Output the (x, y) coordinate of the center of the cell containing the given text.  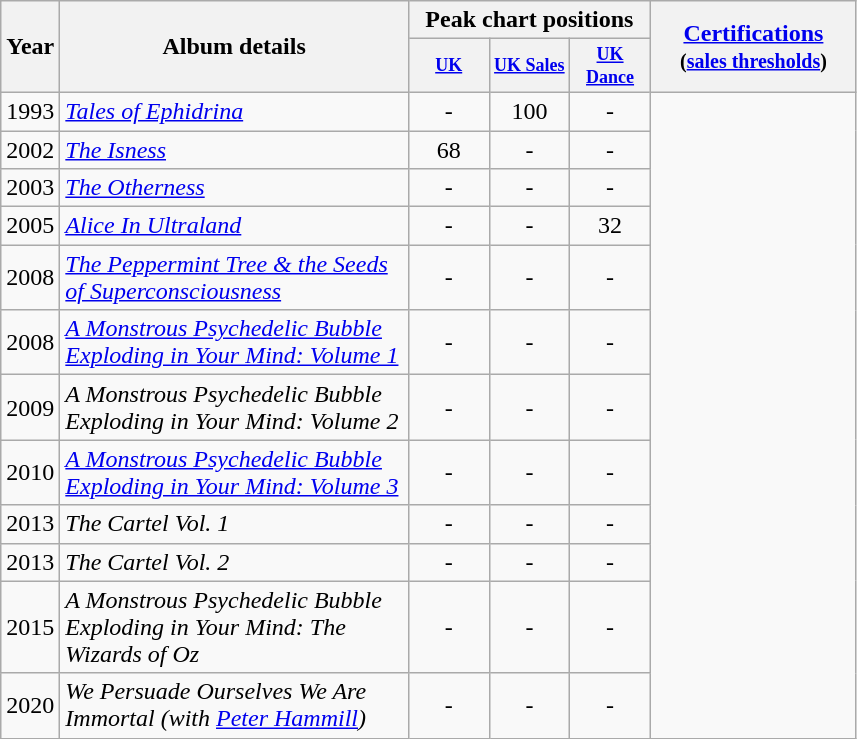
Album details (234, 47)
1993 (30, 111)
100 (530, 111)
68 (448, 150)
The Peppermint Tree & the Seeds of Superconsciousness (234, 278)
A Monstrous Psychedelic Bubble Exploding in Your Mind: Volume 2 (234, 408)
2009 (30, 408)
2005 (30, 226)
Year (30, 47)
UK (448, 66)
Peak chart positions (529, 20)
32 (610, 226)
The Isness (234, 150)
The Otherness (234, 188)
A Monstrous Psychedelic Bubble Exploding in Your Mind: Volume 3 (234, 472)
UK Sales (530, 66)
The Cartel Vol. 1 (234, 524)
Tales of Ephidrina (234, 111)
A Monstrous Psychedelic Bubble Exploding in Your Mind: The Wizards of Oz (234, 627)
Certifications(sales thresholds) (753, 47)
2020 (30, 706)
2010 (30, 472)
Alice In Ultraland (234, 226)
A Monstrous Psychedelic Bubble Exploding in Your Mind: Volume 1 (234, 342)
2002 (30, 150)
We Persuade Ourselves We Are Immortal (with Peter Hammill) (234, 706)
2015 (30, 627)
The Cartel Vol. 2 (234, 562)
2003 (30, 188)
UK Dance (610, 66)
